Detect which cell encompasses the target text, then output its [x, y] center coordinate. 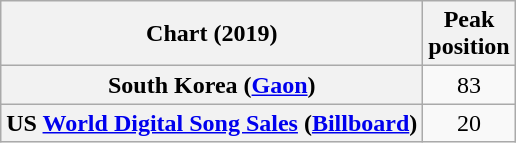
Chart (2019) [212, 34]
US World Digital Song Sales (Billboard) [212, 123]
Peakposition [469, 34]
20 [469, 123]
83 [469, 85]
South Korea (Gaon) [212, 85]
